Determine the [x, y] coordinate at the center of the cell enclosing the given text.  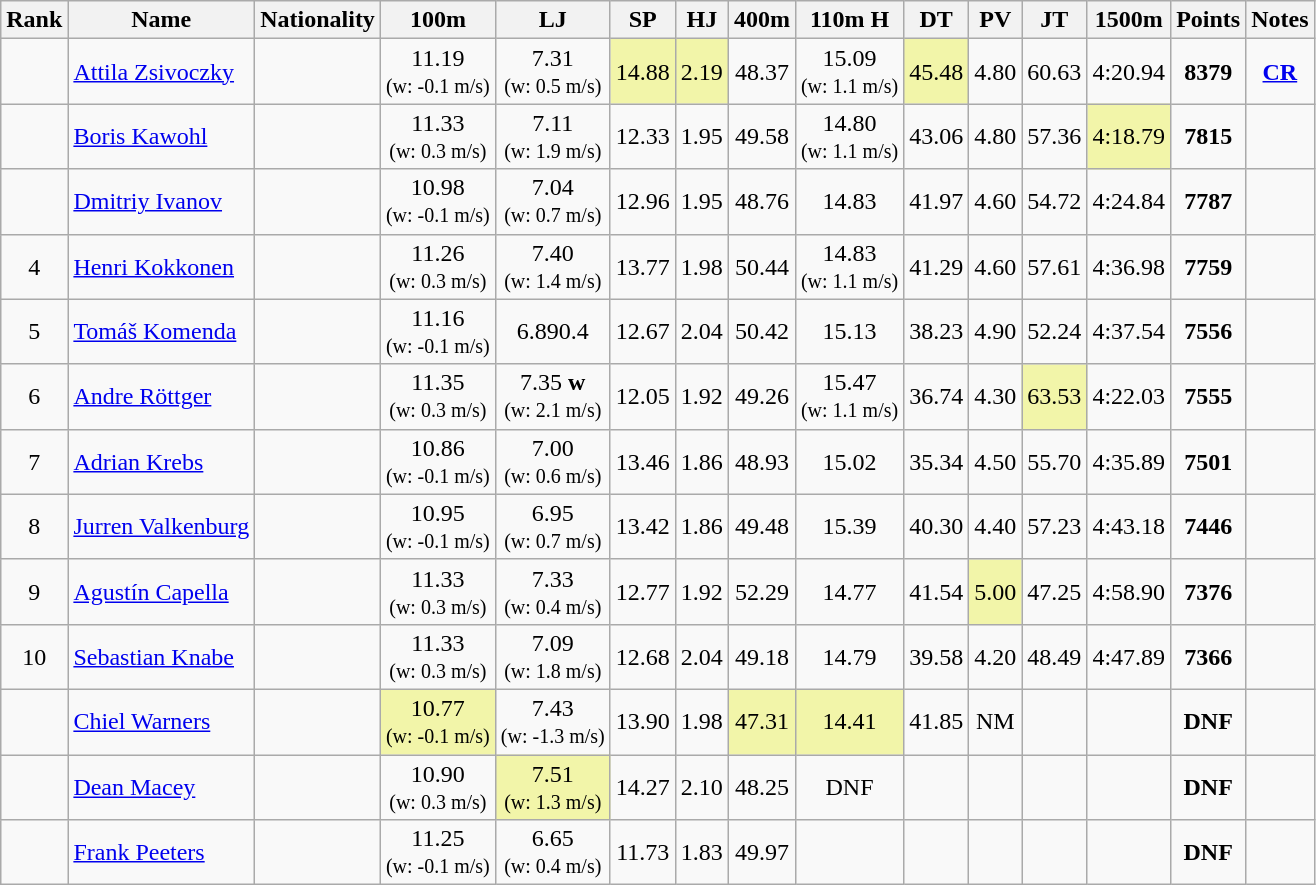
7.43(w: -1.3 m/s) [552, 722]
49.58 [762, 136]
13.46 [642, 462]
13.42 [642, 526]
41.29 [936, 266]
LJ [552, 20]
12.05 [642, 396]
6 [34, 396]
4:58.90 [1129, 592]
14.27 [642, 786]
JT [1054, 20]
7.00(w: 0.6 m/s) [552, 462]
7.33(w: 0.4 m/s) [552, 592]
CR [1280, 72]
14.88 [642, 72]
60.63 [1054, 72]
48.25 [762, 786]
Sebastian Knabe [162, 656]
4 [34, 266]
7501 [1208, 462]
7 [34, 462]
7376 [1208, 592]
6.65(w: 0.4 m/s) [552, 852]
11.19(w: -0.1 m/s) [438, 72]
10.86(w: -0.1 m/s) [438, 462]
47.31 [762, 722]
11.16(w: -0.1 m/s) [438, 332]
4:20.94 [1129, 72]
4:47.89 [1129, 656]
DT [936, 20]
52.29 [762, 592]
49.48 [762, 526]
10 [34, 656]
63.53 [1054, 396]
NM [996, 722]
11.35(w: 0.3 m/s) [438, 396]
Rank [34, 20]
12.68 [642, 656]
Nationality [318, 20]
4:37.54 [1129, 332]
7366 [1208, 656]
55.70 [1054, 462]
10.95(w: -0.1 m/s) [438, 526]
47.25 [1054, 592]
HJ [702, 20]
Boris Kawohl [162, 136]
Chiel Warners [162, 722]
40.30 [936, 526]
7556 [1208, 332]
57.36 [1054, 136]
Jurren Valkenburg [162, 526]
7555 [1208, 396]
6.890.4 [552, 332]
Henri Kokkonen [162, 266]
4:36.98 [1129, 266]
Dmitriy Ivanov [162, 202]
5 [34, 332]
11.73 [642, 852]
49.18 [762, 656]
2.19 [702, 72]
43.06 [936, 136]
7815 [1208, 136]
12.96 [642, 202]
41.97 [936, 202]
4.30 [996, 396]
15.13 [849, 332]
4:22.03 [1129, 396]
7.11(w: 1.9 m/s) [552, 136]
57.61 [1054, 266]
11.26(w: 0.3 m/s) [438, 266]
4:18.79 [1129, 136]
48.49 [1054, 656]
35.34 [936, 462]
14.41 [849, 722]
48.37 [762, 72]
4.90 [996, 332]
36.74 [936, 396]
14.83 [849, 202]
13.90 [642, 722]
7.31(w: 0.5 m/s) [552, 72]
Agustín Capella [162, 592]
7759 [1208, 266]
4.40 [996, 526]
13.77 [642, 266]
49.97 [762, 852]
7.04(w: 0.7 m/s) [552, 202]
41.54 [936, 592]
SP [642, 20]
110m H [849, 20]
14.77 [849, 592]
Attila Zsivoczky [162, 72]
39.58 [936, 656]
8379 [1208, 72]
4:35.89 [1129, 462]
48.93 [762, 462]
Notes [1280, 20]
10.77(w: -0.1 m/s) [438, 722]
14.79 [849, 656]
4:24.84 [1129, 202]
45.48 [936, 72]
7446 [1208, 526]
Frank Peeters [162, 852]
7.40(w: 1.4 m/s) [552, 266]
6.95(w: 0.7 m/s) [552, 526]
12.77 [642, 592]
8 [34, 526]
4:43.18 [1129, 526]
38.23 [936, 332]
4.20 [996, 656]
400m [762, 20]
14.83(w: 1.1 m/s) [849, 266]
5.00 [996, 592]
14.80(w: 1.1 m/s) [849, 136]
Adrian Krebs [162, 462]
41.85 [936, 722]
11.25(w: -0.1 m/s) [438, 852]
57.23 [1054, 526]
1.83 [702, 852]
Tomáš Komenda [162, 332]
1500m [1129, 20]
15.39 [849, 526]
54.72 [1054, 202]
50.44 [762, 266]
15.09(w: 1.1 m/s) [849, 72]
48.76 [762, 202]
10.90(w: 0.3 m/s) [438, 786]
7787 [1208, 202]
Points [1208, 20]
50.42 [762, 332]
4.50 [996, 462]
9 [34, 592]
Name [162, 20]
12.67 [642, 332]
7.09(w: 1.8 m/s) [552, 656]
12.33 [642, 136]
100m [438, 20]
10.98(w: -0.1 m/s) [438, 202]
Dean Macey [162, 786]
2.10 [702, 786]
15.02 [849, 462]
PV [996, 20]
15.47(w: 1.1 m/s) [849, 396]
52.24 [1054, 332]
7.35 w(w: 2.1 m/s) [552, 396]
Andre Röttger [162, 396]
49.26 [762, 396]
7.51(w: 1.3 m/s) [552, 786]
